From the cell containing the given text, extract its center point as (x, y) coordinate. 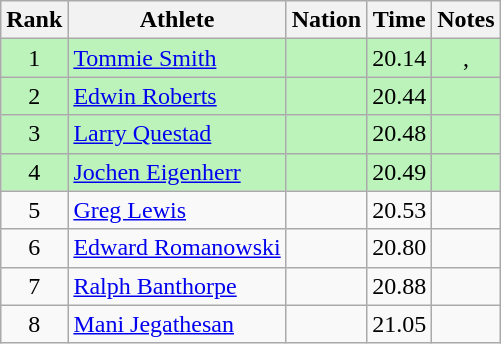
20.53 (400, 210)
Notes (466, 20)
Edwin Roberts (177, 96)
Nation (326, 20)
21.05 (400, 324)
20.14 (400, 58)
7 (34, 286)
Time (400, 20)
Rank (34, 20)
20.44 (400, 96)
20.48 (400, 134)
Larry Questad (177, 134)
4 (34, 172)
Ralph Banthorpe (177, 286)
20.80 (400, 248)
6 (34, 248)
3 (34, 134)
20.49 (400, 172)
Athlete (177, 20)
Tommie Smith (177, 58)
Mani Jegathesan (177, 324)
Jochen Eigenherr (177, 172)
8 (34, 324)
, (466, 58)
5 (34, 210)
Greg Lewis (177, 210)
2 (34, 96)
Edward Romanowski (177, 248)
20.88 (400, 286)
1 (34, 58)
